Locate the cell with the specified text and output its [X, Y] center coordinate. 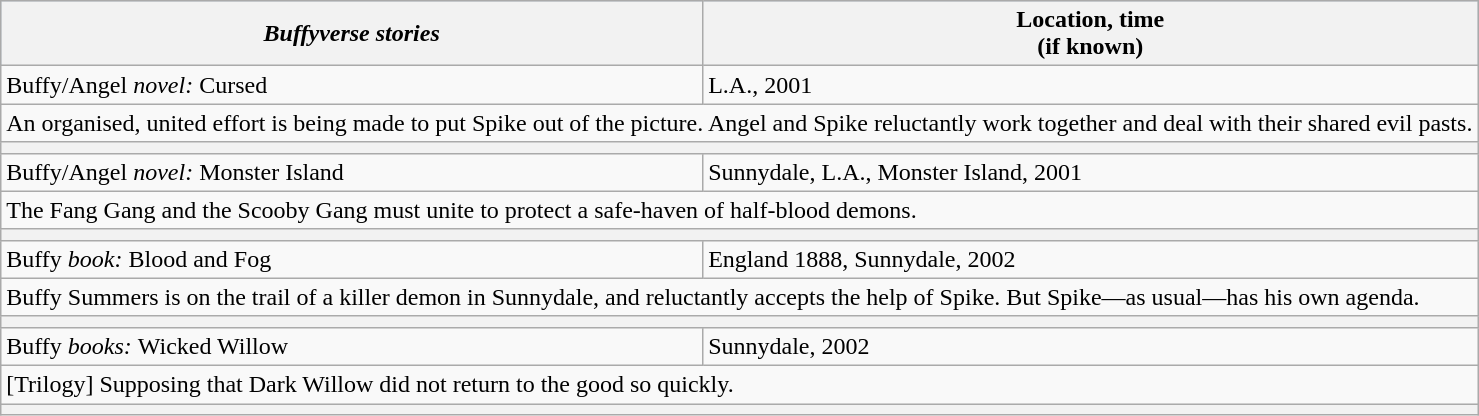
Buffy book: Blood and Fog [352, 259]
Sunnydale, L.A., Monster Island, 2001 [1090, 172]
L.A., 2001 [1090, 85]
Location, time (if known) [1090, 34]
Buffy Summers is on the trail of a killer demon in Sunnydale, and reluctantly accepts the help of Spike. But Spike—as usual—has his own agenda. [740, 297]
Sunnydale, 2002 [1090, 346]
Buffy books: Wicked Willow [352, 346]
Buffy/Angel novel: Cursed [352, 85]
Buffyverse stories [352, 34]
[Trilogy] Supposing that Dark Willow did not return to the good so quickly. [740, 384]
Buffy/Angel novel: Monster Island [352, 172]
The Fang Gang and the Scooby Gang must unite to protect a safe-haven of half-blood demons. [740, 210]
England 1888, Sunnydale, 2002 [1090, 259]
